Return [x, y] of the center of cell containing provided text 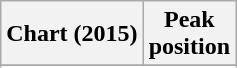
Chart (2015) [72, 34]
Peak position [189, 34]
